Identify which cell holds the provided text, then report its (X, Y) central coordinate. 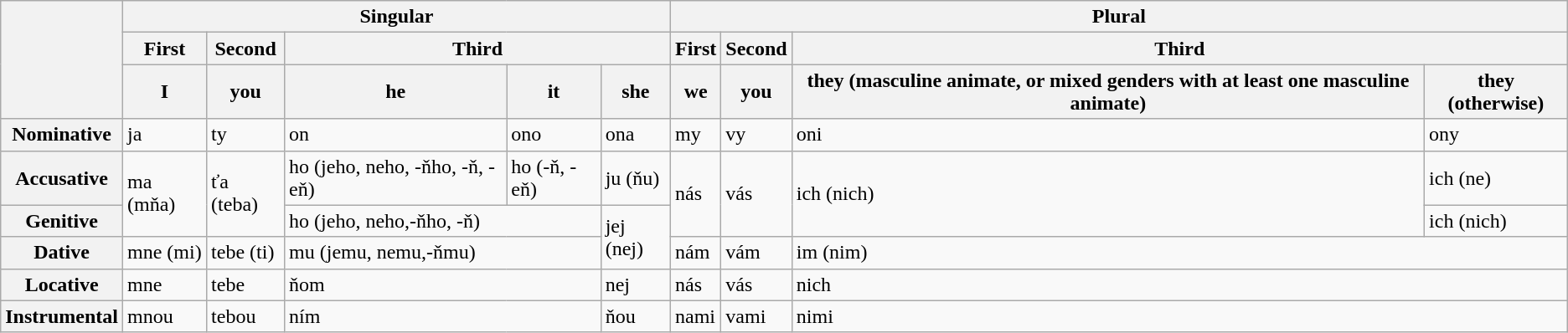
we (695, 92)
Locative (62, 284)
im (nim) (1179, 253)
nich (1179, 284)
Instrumental (62, 316)
ty (246, 135)
ju (ňu) (635, 177)
ťa (teba) (246, 194)
mne (mi) (164, 253)
nimi (1179, 316)
ho (-ň, -eň) (554, 177)
she (635, 92)
ho (jeho, neho,-ňho, -ň) (443, 221)
tebou (246, 316)
jej (nej) (635, 237)
Plural (1119, 17)
he (395, 92)
Nominative (62, 135)
Genitive (62, 221)
vy (756, 135)
ňom (443, 284)
ona (635, 135)
ním (443, 316)
mnou (164, 316)
Dative (62, 253)
nami (695, 316)
tebe (ti) (246, 253)
ich (ne) (1496, 177)
on (395, 135)
I (164, 92)
Singular (396, 17)
ma (mňa) (164, 194)
ja (164, 135)
oni (1107, 135)
they (masculine animate, or mixed genders with at least one masculine animate) (1107, 92)
mne (164, 284)
ňou (635, 316)
ono (554, 135)
nej (635, 284)
it (554, 92)
vami (756, 316)
they (otherwise) (1496, 92)
ho (jeho, neho, -ňho, -ň, -eň) (395, 177)
nám (695, 253)
tebe (246, 284)
ony (1496, 135)
my (695, 135)
mu (jemu, nemu,-ňmu) (443, 253)
Accusative (62, 177)
vám (756, 253)
